Return the (x, y) coordinate for the center point of the cell that contains the specified text.  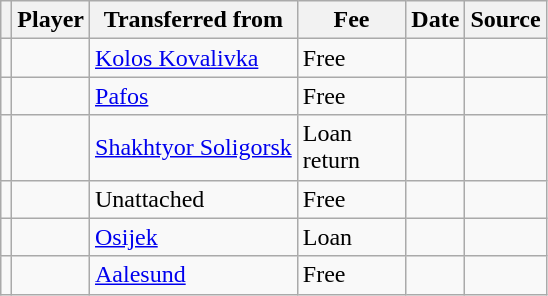
Player (51, 20)
Loan return (352, 148)
Pafos (194, 96)
Unattached (194, 199)
Kolos Kovalivka (194, 58)
Aalesund (194, 275)
Date (436, 20)
Osijek (194, 237)
Fee (352, 20)
Loan (352, 237)
Shakhtyor Soligorsk (194, 148)
Transferred from (194, 20)
Source (506, 20)
